For the text-containing cell, return its midpoint in (X, Y) coordinate format. 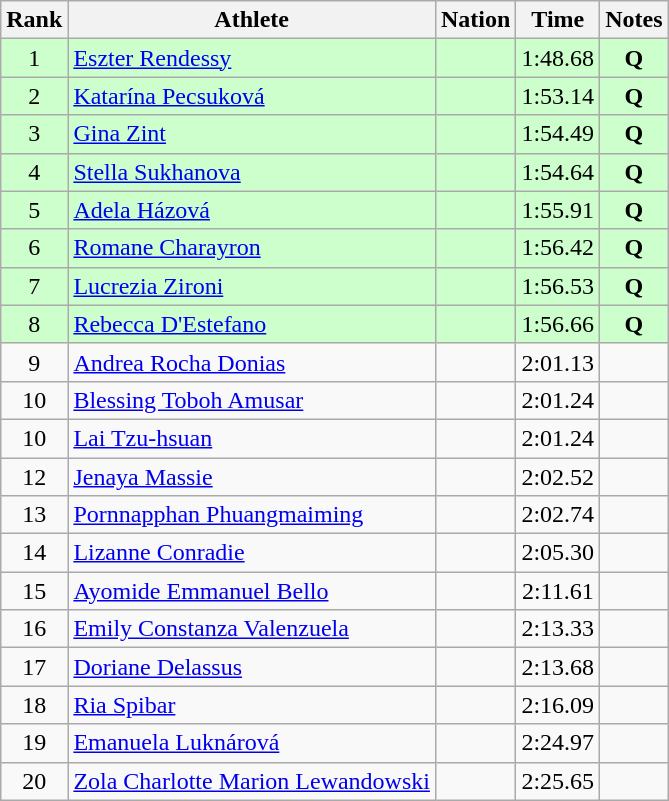
2:13.68 (558, 667)
2:11.61 (558, 591)
1:54.64 (558, 172)
Nation (475, 20)
Eszter Rendessy (252, 58)
Emily Constanza Valenzuela (252, 629)
Adela Házová (252, 210)
5 (34, 210)
3 (34, 134)
Notes (634, 20)
1 (34, 58)
2:24.97 (558, 743)
Rank (34, 20)
Stella Sukhanova (252, 172)
Lai Tzu-hsuan (252, 438)
1:54.49 (558, 134)
Rebecca D'Estefano (252, 324)
Gina Zint (252, 134)
6 (34, 248)
2:16.09 (558, 705)
Andrea Rocha Donias (252, 362)
Jenaya Massie (252, 477)
4 (34, 172)
8 (34, 324)
1:56.66 (558, 324)
Doriane Delassus (252, 667)
Ria Spibar (252, 705)
2:02.74 (558, 515)
20 (34, 781)
15 (34, 591)
1:48.68 (558, 58)
2:05.30 (558, 553)
1:53.14 (558, 96)
12 (34, 477)
Athlete (252, 20)
7 (34, 286)
2:13.33 (558, 629)
Lucrezia Zironi (252, 286)
2:01.13 (558, 362)
Lizanne Conradie (252, 553)
17 (34, 667)
14 (34, 553)
2 (34, 96)
1:56.42 (558, 248)
16 (34, 629)
Emanuela Luknárová (252, 743)
Romane Charayron (252, 248)
Katarína Pecsuková (252, 96)
19 (34, 743)
2:25.65 (558, 781)
2:02.52 (558, 477)
18 (34, 705)
Ayomide Emmanuel Bello (252, 591)
13 (34, 515)
Zola Charlotte Marion Lewandowski (252, 781)
1:55.91 (558, 210)
9 (34, 362)
Pornnapphan Phuangmaiming (252, 515)
Time (558, 20)
Blessing Toboh Amusar (252, 400)
1:56.53 (558, 286)
